Find where the given text appears and provide that cell's center as (x, y) coordinate. 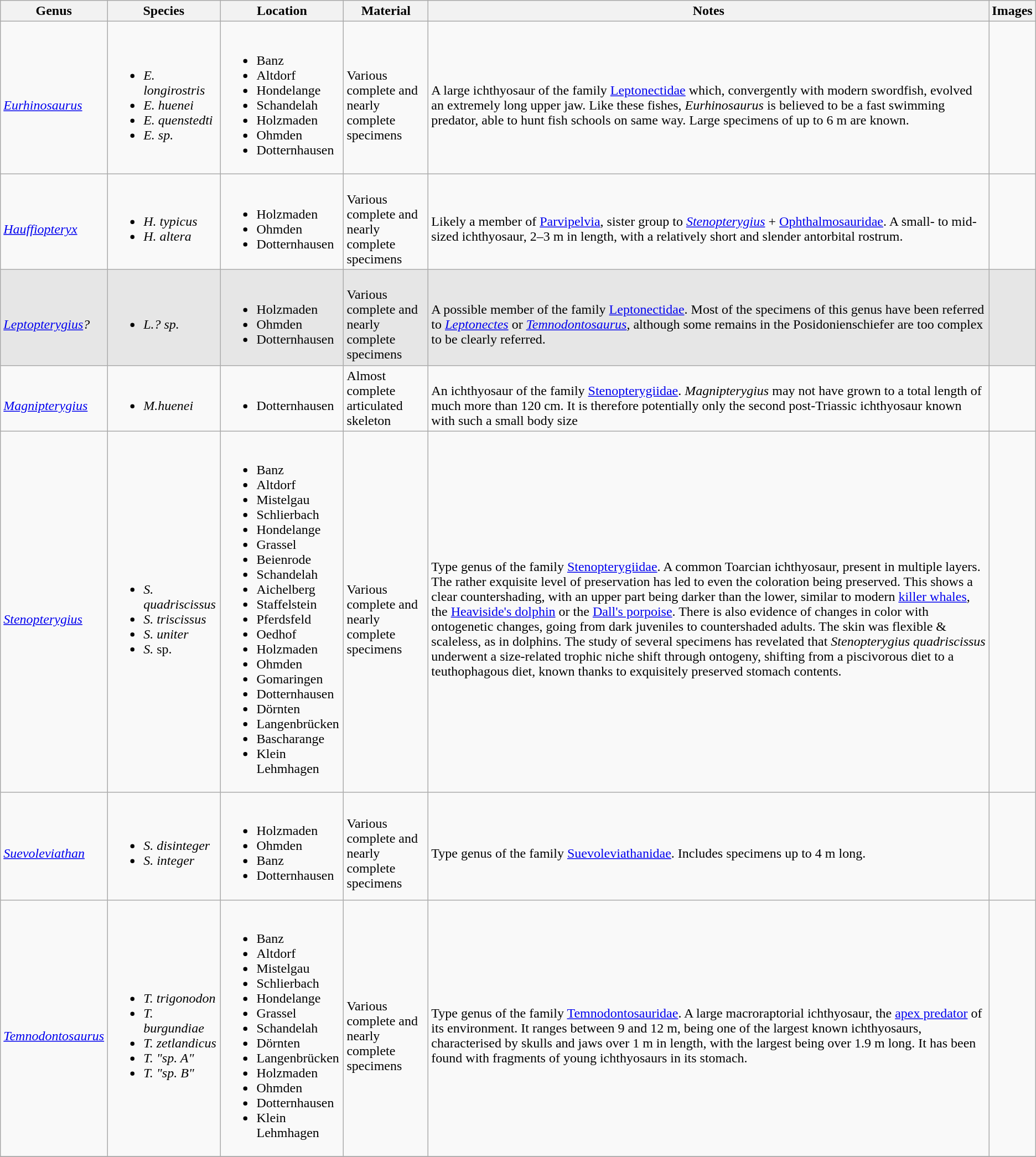
Species (164, 11)
S. disintegerS. integer (164, 846)
Images (1012, 11)
Magnipterygius (54, 398)
Suevoleviathan (54, 846)
S. quadriscissusS. triscissusS. uniterS. sp. (164, 612)
BanzAltdorfHondelangeSchandelahHolzmadenOhmdenDotternhausen (282, 97)
H. typicusH. altera (164, 221)
M.huenei (164, 398)
Stenopterygius (54, 612)
Genus (54, 11)
BanzAltdorfMistelgauSchlierbachHondelangeGrasselSchandelahDörntenLangenbrückenHolzmadenOhmdenDotternhausenKlein Lehmhagen (282, 1028)
Location (282, 11)
Almost complete articulated skeleton (386, 398)
Dotternhausen (282, 398)
Leptopterygius? (54, 318)
T. trigonodonT. burgundiaeT. zetlandicusT. "sp. A"T. "sp. B" (164, 1028)
Notes (708, 11)
L.? sp. (164, 318)
E. longirostrisE. hueneiE. quenstedtiE. sp. (164, 97)
HolzmadenOhmdenBanzDotternhausen (282, 846)
Eurhinosaurus (54, 97)
Type genus of the family Suevoleviathanidae. Includes specimens up to 4 m long. (708, 846)
Material (386, 11)
Hauffiopteryx (54, 221)
Temnodontosaurus (54, 1028)
